Return the [x, y] coordinate for the center point of the cell that contains the specified text.  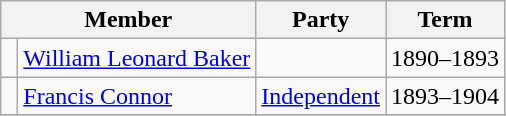
Francis Connor [137, 96]
Independent [321, 96]
1890–1893 [446, 58]
William Leonard Baker [137, 58]
Term [446, 20]
1893–1904 [446, 96]
Member [128, 20]
Party [321, 20]
